Pinpoint the cell where the given text exists, returning its (x, y) midpoint coordinate. 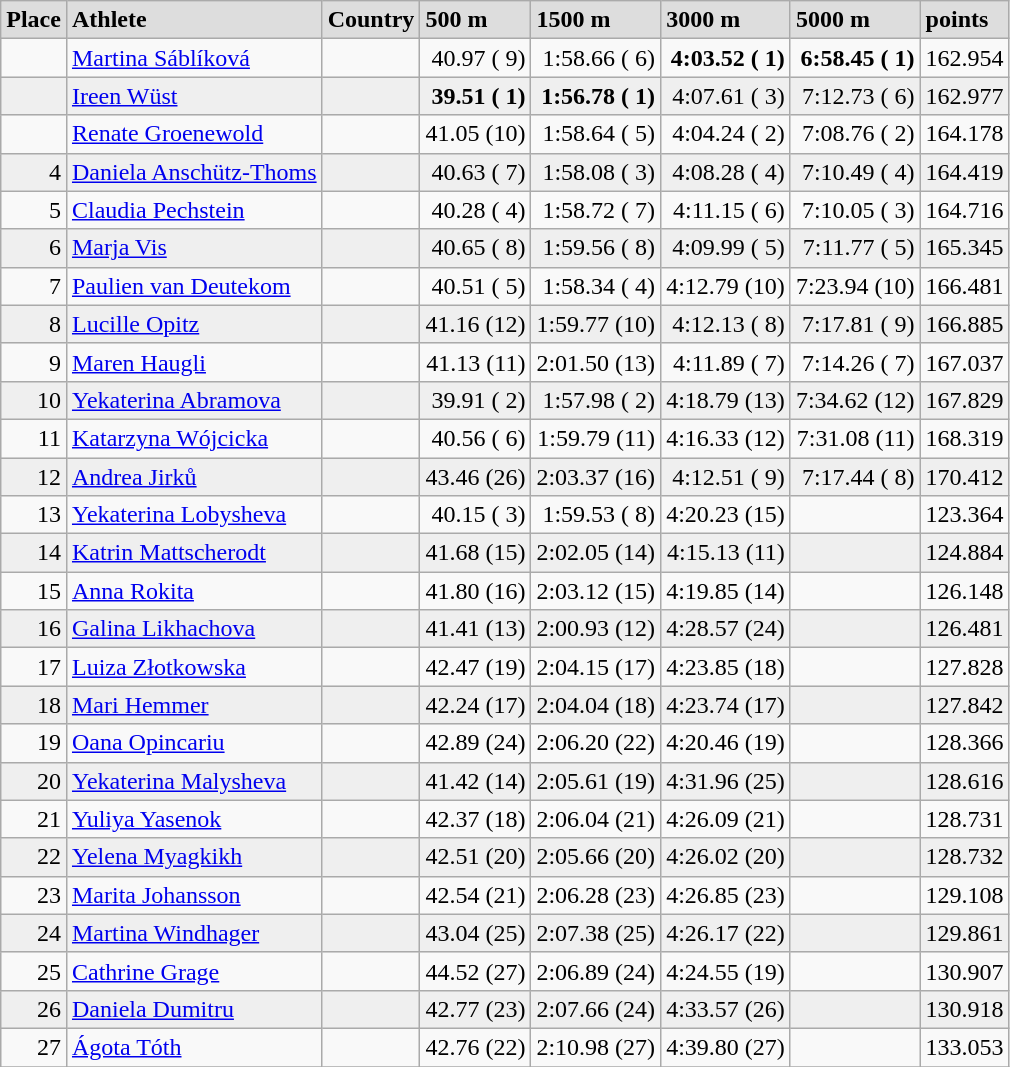
13 (34, 515)
42.37 (18) (476, 819)
2:00.93 (12) (596, 629)
7:12.73 ( 6) (855, 96)
4:20.23 (15) (726, 515)
Ireen Wüst (194, 96)
1:56.78 ( 1) (596, 96)
Marja Vis (194, 248)
41.16 (12) (476, 324)
162.977 (964, 96)
Ágota Tóth (194, 1047)
10 (34, 400)
39.51 ( 1) (476, 96)
130.918 (964, 1009)
Marita Johansson (194, 895)
2:03.37 (16) (596, 477)
2:05.66 (20) (596, 857)
Place (34, 20)
4:09.99 ( 5) (726, 248)
42.77 (23) (476, 1009)
1:57.98 ( 2) (596, 400)
40.15 ( 3) (476, 515)
1:58.66 ( 6) (596, 58)
1500 m (596, 20)
165.345 (964, 248)
7 (34, 286)
Yekaterina Lobysheva (194, 515)
40.97 ( 9) (476, 58)
Oana Opincariu (194, 743)
Yuliya Yasenok (194, 819)
4:12.13 ( 8) (726, 324)
4:28.57 (24) (726, 629)
164.178 (964, 134)
24 (34, 933)
Martina Windhager (194, 933)
128.366 (964, 743)
Yelena Myagkikh (194, 857)
4:23.85 (18) (726, 667)
2:06.04 (21) (596, 819)
Maren Haugli (194, 362)
124.884 (964, 553)
Luiza Złotkowska (194, 667)
4:08.28 ( 4) (726, 172)
5 (34, 210)
1:59.56 ( 8) (596, 248)
4:16.33 (12) (726, 438)
42.76 (22) (476, 1047)
4:33.57 (26) (726, 1009)
41.13 (11) (476, 362)
7:17.81 ( 9) (855, 324)
11 (34, 438)
40.63 ( 7) (476, 172)
2:02.05 (14) (596, 553)
42.54 (21) (476, 895)
Anna Rokita (194, 591)
points (964, 20)
1:59.79 (11) (596, 438)
7:10.05 ( 3) (855, 210)
Daniela Anschütz-Thoms (194, 172)
5000 m (855, 20)
43.04 (25) (476, 933)
2:06.20 (22) (596, 743)
Martina Sáblíková (194, 58)
1:58.72 ( 7) (596, 210)
42.24 (17) (476, 705)
41.80 (16) (476, 591)
6:58.45 ( 1) (855, 58)
20 (34, 781)
Renate Groenewold (194, 134)
7:34.62 (12) (855, 400)
3000 m (726, 20)
41.42 (14) (476, 781)
4:26.17 (22) (726, 933)
18 (34, 705)
Katrin Mattscherodt (194, 553)
4:19.85 (14) (726, 591)
19 (34, 743)
7:17.44 ( 8) (855, 477)
16 (34, 629)
126.481 (964, 629)
168.319 (964, 438)
Cathrine Grage (194, 971)
4:11.15 ( 6) (726, 210)
4:26.02 (20) (726, 857)
4:20.46 (19) (726, 743)
22 (34, 857)
9 (34, 362)
164.419 (964, 172)
4:26.85 (23) (726, 895)
2:04.15 (17) (596, 667)
Lucille Opitz (194, 324)
4:31.96 (25) (726, 781)
42.51 (20) (476, 857)
12 (34, 477)
Katarzyna Wójcicka (194, 438)
42.47 (19) (476, 667)
2:07.66 (24) (596, 1009)
1:58.34 ( 4) (596, 286)
2:06.89 (24) (596, 971)
2:03.12 (15) (596, 591)
26 (34, 1009)
4:24.55 (19) (726, 971)
7:08.76 ( 2) (855, 134)
Yekaterina Malysheva (194, 781)
128.616 (964, 781)
4:15.13 (11) (726, 553)
1:59.53 ( 8) (596, 515)
4:39.80 (27) (726, 1047)
40.51 ( 5) (476, 286)
Mari Hemmer (194, 705)
41.05 (10) (476, 134)
15 (34, 591)
2:07.38 (25) (596, 933)
Galina Likhachova (194, 629)
6 (34, 248)
4:18.79 (13) (726, 400)
4:07.61 ( 3) (726, 96)
7:31.08 (11) (855, 438)
Yekaterina Abramova (194, 400)
40.28 ( 4) (476, 210)
43.46 (26) (476, 477)
41.68 (15) (476, 553)
40.56 ( 6) (476, 438)
39.91 ( 2) (476, 400)
17 (34, 667)
8 (34, 324)
Country (371, 20)
4:23.74 (17) (726, 705)
126.148 (964, 591)
166.885 (964, 324)
7:23.94 (10) (855, 286)
7:10.49 ( 4) (855, 172)
25 (34, 971)
23 (34, 895)
Andrea Jirků (194, 477)
4 (34, 172)
500 m (476, 20)
27 (34, 1047)
164.716 (964, 210)
123.364 (964, 515)
170.412 (964, 477)
133.053 (964, 1047)
Claudia Pechstein (194, 210)
162.954 (964, 58)
166.481 (964, 286)
127.842 (964, 705)
7:11.77 ( 5) (855, 248)
Daniela Dumitru (194, 1009)
4:04.24 ( 2) (726, 134)
7:14.26 ( 7) (855, 362)
167.037 (964, 362)
2:04.04 (18) (596, 705)
2:05.61 (19) (596, 781)
2:01.50 (13) (596, 362)
4:12.79 (10) (726, 286)
Athlete (194, 20)
167.829 (964, 400)
128.732 (964, 857)
128.731 (964, 819)
4:26.09 (21) (726, 819)
42.89 (24) (476, 743)
41.41 (13) (476, 629)
1:58.64 ( 5) (596, 134)
4:03.52 ( 1) (726, 58)
4:12.51 ( 9) (726, 477)
44.52 (27) (476, 971)
1:58.08 ( 3) (596, 172)
4:11.89 ( 7) (726, 362)
21 (34, 819)
40.65 ( 8) (476, 248)
129.861 (964, 933)
14 (34, 553)
Paulien van Deutekom (194, 286)
129.108 (964, 895)
1:59.77 (10) (596, 324)
2:06.28 (23) (596, 895)
127.828 (964, 667)
2:10.98 (27) (596, 1047)
130.907 (964, 971)
